Capture the cell that displays the provided text and extract its (x, y) central coordinate. 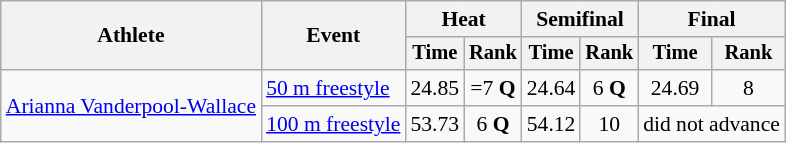
10 (609, 124)
did not advance (712, 124)
53.73 (434, 124)
Semifinal (580, 19)
8 (748, 88)
50 m freestyle (333, 88)
Event (333, 36)
Heat (463, 19)
100 m freestyle (333, 124)
=7 Q (493, 88)
Final (712, 19)
54.12 (552, 124)
24.69 (675, 88)
24.85 (434, 88)
Athlete (131, 36)
24.64 (552, 88)
Arianna Vanderpool-Wallace (131, 106)
